Pinpoint the cell where the given text exists, returning its [X, Y] midpoint coordinate. 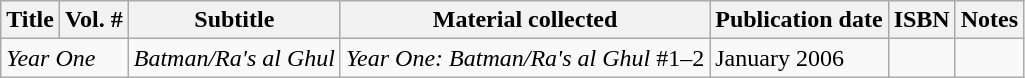
Title [30, 20]
Batman/Ra's al Ghul [234, 58]
Subtitle [234, 20]
Year One: Batman/Ra's al Ghul #1–2 [524, 58]
January 2006 [799, 58]
Publication date [799, 20]
Notes [989, 20]
Year One [64, 58]
Material collected [524, 20]
Vol. # [94, 20]
ISBN [922, 20]
